Detect which cell encompasses the target text, then output its (x, y) center coordinate. 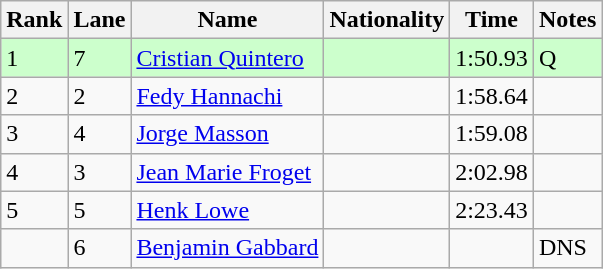
Fedy Hannachi (228, 96)
Name (228, 20)
1 (34, 58)
Lane (100, 20)
1:58.64 (492, 96)
6 (100, 248)
Jorge Masson (228, 134)
Nationality (387, 20)
7 (100, 58)
Time (492, 20)
DNS (567, 248)
Henk Lowe (228, 210)
2:23.43 (492, 210)
Q (567, 58)
1:50.93 (492, 58)
Cristian Quintero (228, 58)
Jean Marie Froget (228, 172)
Rank (34, 20)
Notes (567, 20)
Benjamin Gabbard (228, 248)
2:02.98 (492, 172)
1:59.08 (492, 134)
